Find where the given text appears and provide that cell's center as (X, Y) coordinate. 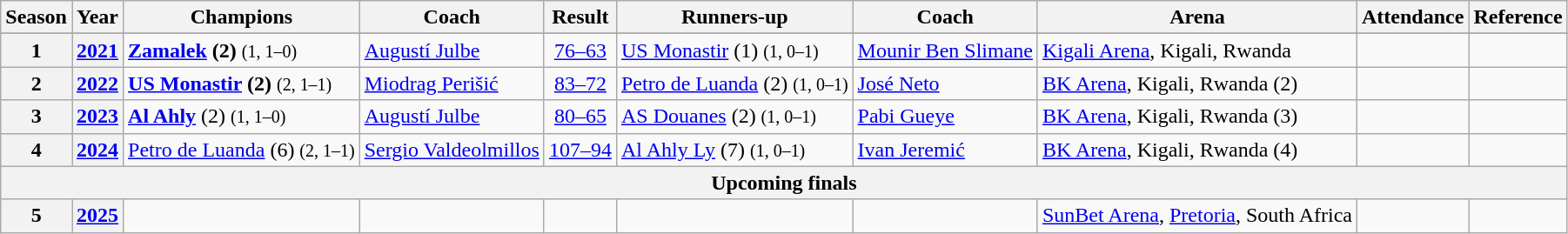
Result (580, 17)
Season (37, 17)
83–72 (580, 84)
Upcoming finals (784, 183)
SunBet Arena, Pretoria, South Africa (1197, 216)
AS Douanes (2) (1, 0–1) (734, 117)
Champions (242, 17)
4 (37, 150)
Petro de Luanda (2) (1, 0–1) (734, 84)
2023 (97, 117)
BK Arena, Kigali, Rwanda (4) (1197, 150)
José Neto (945, 84)
107–94 (580, 150)
Pabi Gueye (945, 117)
5 (37, 216)
Year (97, 17)
BK Arena, Kigali, Rwanda (3) (1197, 117)
Zamalek (2) (1, 1–0) (242, 50)
Attendance (1413, 17)
3 (37, 117)
2 (37, 84)
2022 (97, 84)
2025 (97, 216)
US Monastir (1) (1, 0–1) (734, 50)
Petro de Luanda (6) (2, 1–1) (242, 150)
Reference (1518, 17)
Arena (1197, 17)
2024 (97, 150)
Ivan Jeremić (945, 150)
Runners-up (734, 17)
US Monastir (2) (2, 1–1) (242, 84)
76–63 (580, 50)
Kigali Arena, Kigali, Rwanda (1197, 50)
Sergio Valdeolmillos (452, 150)
2021 (97, 50)
Al Ahly Ly (7) (1, 0–1) (734, 150)
80–65 (580, 117)
BK Arena, Kigali, Rwanda (2) (1197, 84)
1 (37, 50)
Miodrag Perišić (452, 84)
Al Ahly (2) (1, 1–0) (242, 117)
Mounir Ben Slimane (945, 50)
